Return the (X, Y) coordinate for the center point of the cell that contains the specified text.  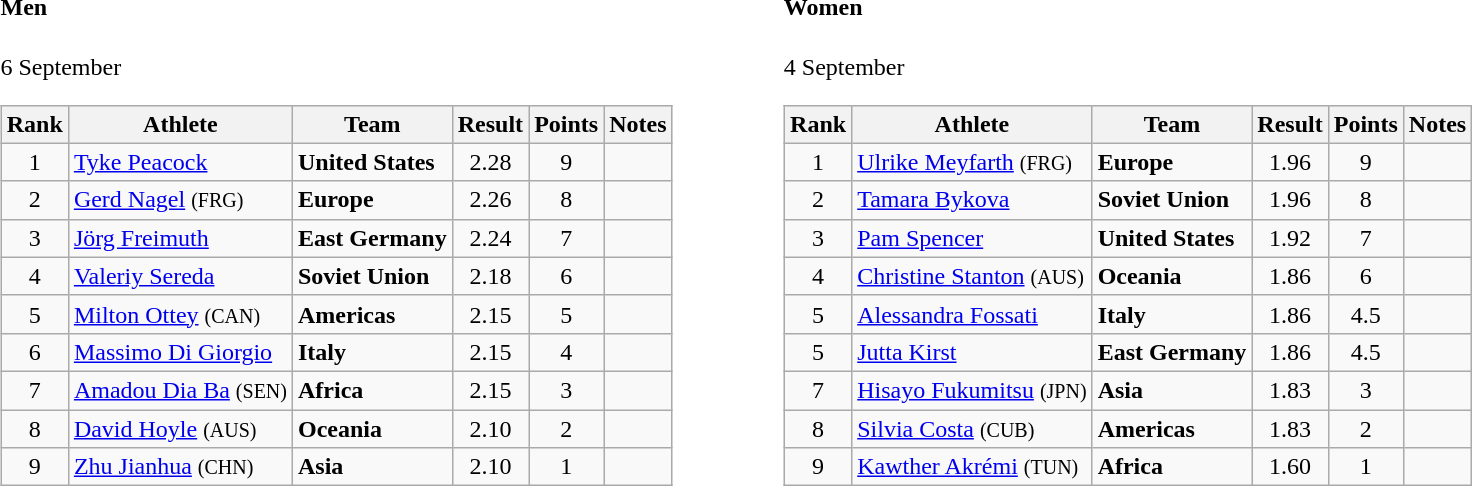
David Hoyle (AUS) (180, 429)
2.26 (490, 200)
Massimo Di Giorgio (180, 352)
2.18 (490, 276)
Hisayo Fukumitsu (JPN) (972, 390)
Alessandra Fossati (972, 314)
2.24 (490, 238)
Valeriy Sereda (180, 276)
1.92 (1290, 238)
2.28 (490, 162)
Jörg Freimuth (180, 238)
1.60 (1290, 467)
Gerd Nagel (FRG) (180, 200)
Milton Ottey (CAN) (180, 314)
Amadou Dia Ba (SEN) (180, 390)
Ulrike Meyfarth (FRG) (972, 162)
Kawther Akrémi (TUN) (972, 467)
Pam Spencer (972, 238)
Zhu Jianhua (CHN) (180, 467)
Jutta Kirst (972, 352)
Tamara Bykova (972, 200)
Silvia Costa (CUB) (972, 429)
Tyke Peacock (180, 162)
Christine Stanton (AUS) (972, 276)
